Identify which cell holds the provided text, then report its [x, y] central coordinate. 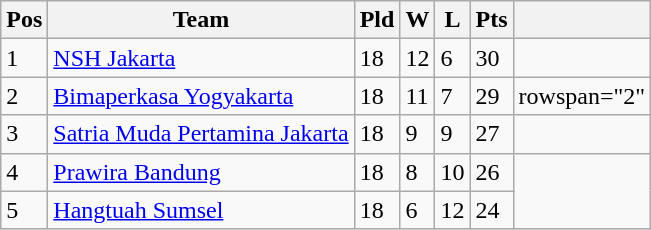
27 [492, 134]
26 [492, 172]
7 [452, 96]
4 [24, 172]
1 [24, 58]
L [452, 20]
Pld [377, 20]
Bimaperkasa Yogyakarta [201, 96]
24 [492, 210]
Team [201, 20]
8 [418, 172]
11 [418, 96]
Satria Muda Pertamina Jakarta [201, 134]
3 [24, 134]
W [418, 20]
Prawira Bandung [201, 172]
10 [452, 172]
rowspan="2" [582, 96]
5 [24, 210]
29 [492, 96]
Hangtuah Sumsel [201, 210]
Pts [492, 20]
Pos [24, 20]
2 [24, 96]
NSH Jakarta [201, 58]
30 [492, 58]
